Find where the given text appears and provide that cell's center as (X, Y) coordinate. 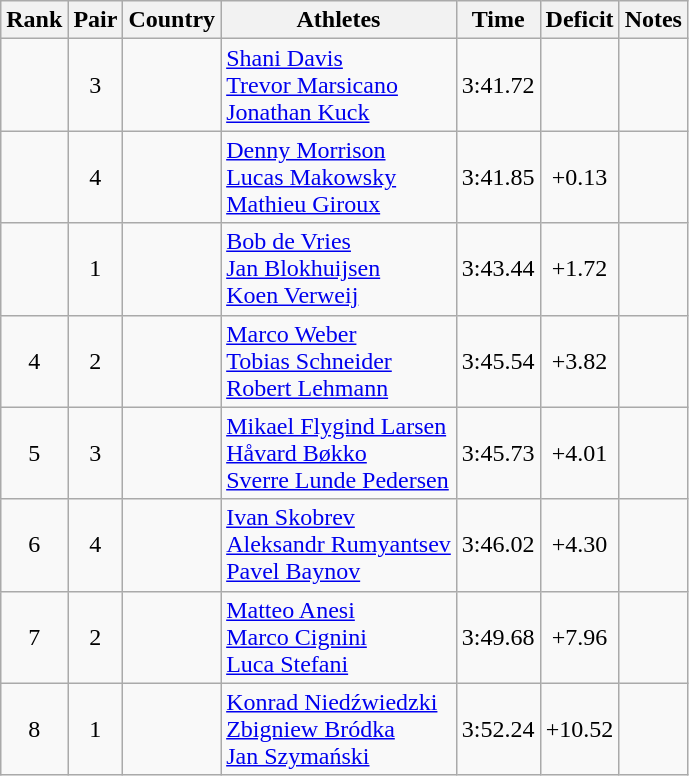
Pair (96, 20)
Matteo AnesiMarco CigniniLuca Stefani (339, 637)
+7.96 (580, 637)
6 (34, 545)
Bob de VriesJan BlokhuijsenKoen Verweij (339, 269)
3:45.73 (498, 453)
3:52.24 (498, 729)
3:43.44 (498, 269)
Ivan SkobrevAleksandr Rumyantsev Pavel Baynov (339, 545)
3:46.02 (498, 545)
+4.30 (580, 545)
+3.82 (580, 361)
+10.52 (580, 729)
3:41.72 (498, 85)
+4.01 (580, 453)
Marco WeberTobias SchneiderRobert Lehmann (339, 361)
Notes (653, 20)
+1.72 (580, 269)
Deficit (580, 20)
7 (34, 637)
3:41.85 (498, 177)
3:45.54 (498, 361)
Konrad NiedźwiedzkiZbigniew BródkaJan Szymański (339, 729)
3:49.68 (498, 637)
Rank (34, 20)
Country (172, 20)
5 (34, 453)
Athletes (339, 20)
+0.13 (580, 177)
Shani DavisTrevor MarsicanoJonathan Kuck (339, 85)
Mikael Flygind LarsenHåvard BøkkoSverre Lunde Pedersen (339, 453)
Denny MorrisonLucas MakowskyMathieu Giroux (339, 177)
Time (498, 20)
8 (34, 729)
